Capture the cell that displays the provided text and extract its (X, Y) central coordinate. 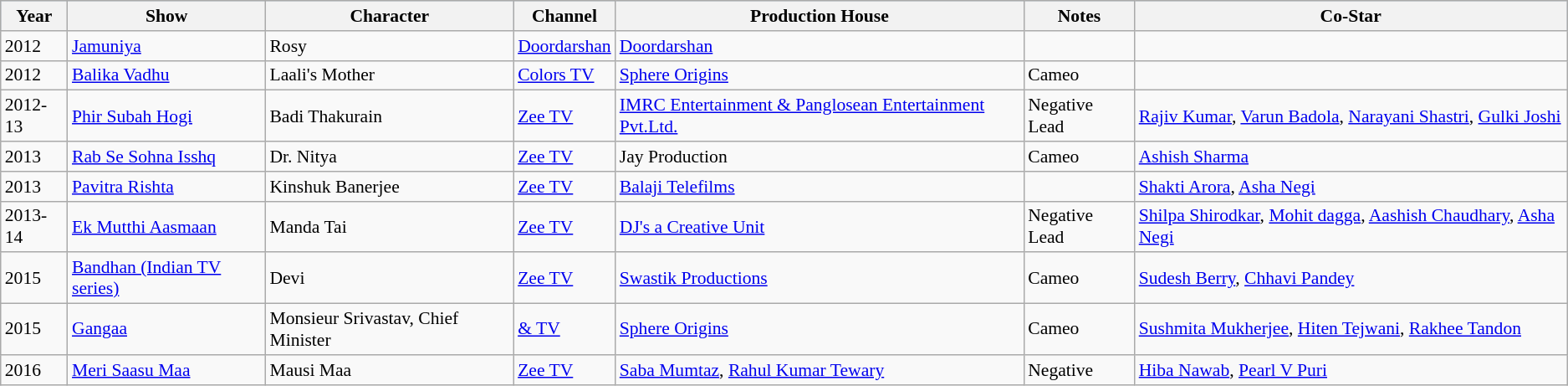
Manda Tai (390, 226)
IMRC Entertainment & Panglosean Entertainment Pvt.Ltd. (820, 116)
Swastik Productions (820, 278)
Shilpa Shirodkar, Mohit dagga, Aashish Chaudhary, Asha Negi (1351, 226)
Sudesh Berry, Chhavi Pandey (1351, 278)
Co-Star (1351, 16)
Jay Production (820, 157)
Monsieur Srivastav, Chief Minister (390, 330)
Rab Se Sohna Isshq (166, 157)
Ek Mutthi Aasmaan (166, 226)
Hiba Nawab, Pearl V Puri (1351, 370)
Sushmita Mukherjee, Hiten Tejwani, Rakhee Tandon (1351, 330)
Ashish Sharma (1351, 157)
Phir Subah Hogi (166, 116)
2012-13 (34, 116)
2016 (34, 370)
Negative (1079, 370)
Rajiv Kumar, Varun Badola, Narayani Shastri, Gulki Joshi (1351, 116)
Devi (390, 278)
Bandhan (Indian TV series) (166, 278)
Dr. Nitya (390, 157)
Shakti Arora, Asha Negi (1351, 187)
Saba Mumtaz, Rahul Kumar Tewary (820, 370)
Balika Vadhu (166, 75)
Laali's Mother (390, 75)
Rosy (390, 46)
Pavitra Rishta (166, 187)
Jamuniya (166, 46)
Year (34, 16)
Character (390, 16)
Balaji Telefilms (820, 187)
& TV (564, 330)
Notes (1079, 16)
Colors TV (564, 75)
2013-14 (34, 226)
Production House (820, 16)
Kinshuk Banerjee (390, 187)
Badi Thakurain (390, 116)
Show (166, 16)
Mausi Maa (390, 370)
DJ's a Creative Unit (820, 226)
Channel (564, 16)
Meri Saasu Maa (166, 370)
Gangaa (166, 330)
